Search for the cell housing the specified text and yield its (X, Y) center coordinate. 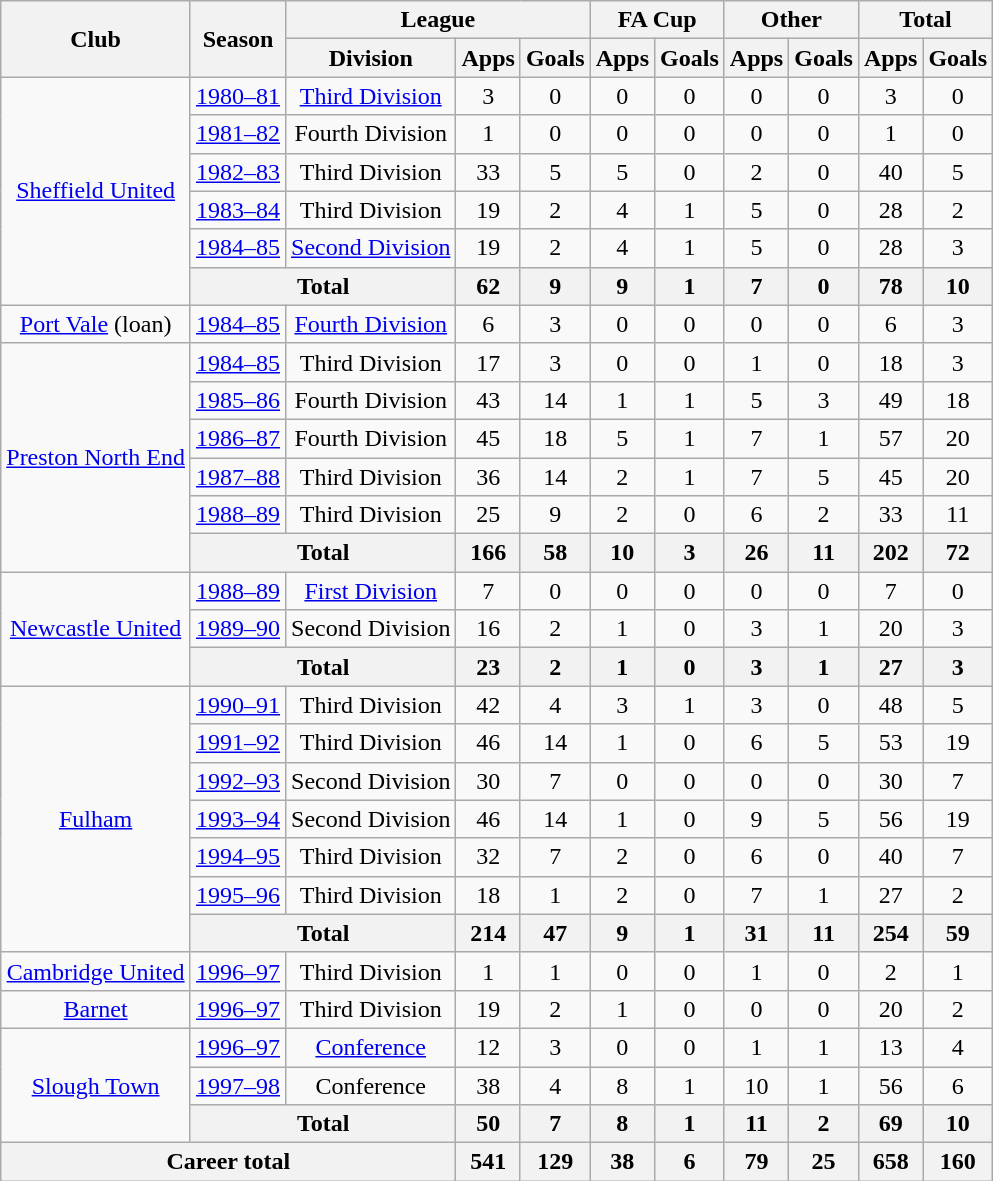
1994–95 (238, 857)
214 (488, 933)
Club (96, 39)
Port Vale (loan) (96, 324)
254 (890, 933)
1985–86 (238, 400)
49 (890, 400)
Slough Town (96, 1085)
Cambridge United (96, 971)
50 (488, 1124)
53 (890, 743)
57 (890, 438)
1986–87 (238, 438)
129 (555, 1162)
31 (756, 933)
Newcastle United (96, 629)
47 (555, 933)
1980–81 (238, 96)
1982–83 (238, 172)
Career total (228, 1162)
166 (488, 553)
26 (756, 553)
FA Cup (657, 20)
23 (488, 667)
1993–94 (238, 819)
79 (756, 1162)
1992–93 (238, 781)
17 (488, 362)
1981–82 (238, 134)
16 (488, 629)
32 (488, 857)
78 (890, 286)
1991–92 (238, 743)
1990–91 (238, 705)
541 (488, 1162)
League (438, 20)
42 (488, 705)
59 (958, 933)
36 (488, 477)
Other (791, 20)
Fulham (96, 819)
First Division (371, 591)
43 (488, 400)
69 (890, 1124)
Season (238, 39)
48 (890, 705)
58 (555, 553)
1989–90 (238, 629)
Barnet (96, 1009)
13 (890, 1047)
1997–98 (238, 1085)
1995–96 (238, 895)
160 (958, 1162)
1987–88 (238, 477)
62 (488, 286)
12 (488, 1047)
658 (890, 1162)
Division (371, 58)
202 (890, 553)
1983–84 (238, 210)
Sheffield United (96, 191)
Preston North End (96, 457)
72 (958, 553)
